Locate the cell with the specified text and output its (X, Y) center coordinate. 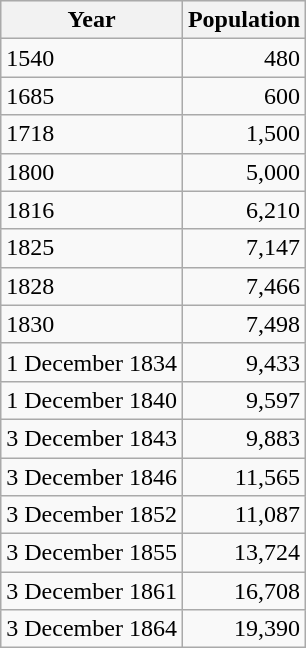
9,883 (244, 438)
13,724 (244, 553)
1540 (92, 58)
3 December 1861 (92, 591)
3 December 1864 (92, 629)
19,390 (244, 629)
3 December 1843 (92, 438)
1800 (92, 172)
1830 (92, 324)
7,147 (244, 248)
5,000 (244, 172)
3 December 1852 (92, 515)
1816 (92, 210)
1828 (92, 286)
16,708 (244, 591)
11,565 (244, 477)
600 (244, 96)
9,597 (244, 400)
Year (92, 20)
6,210 (244, 210)
9,433 (244, 362)
1718 (92, 134)
1 December 1840 (92, 400)
480 (244, 58)
1685 (92, 96)
3 December 1855 (92, 553)
3 December 1846 (92, 477)
7,498 (244, 324)
Population (244, 20)
1 December 1834 (92, 362)
7,466 (244, 286)
1,500 (244, 134)
11,087 (244, 515)
1825 (92, 248)
